Return the [x, y] coordinate for the center point of the cell that contains the specified text.  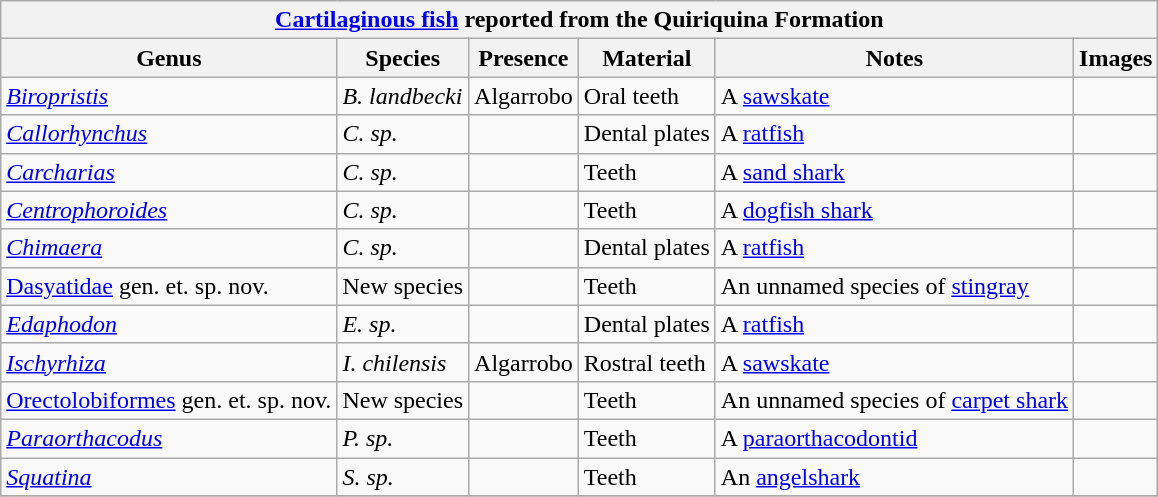
Cartilaginous fish reported from the Quiriquina Formation [580, 20]
An unnamed species of stingray [894, 286]
Presence [524, 58]
P. sp. [403, 438]
Edaphodon [169, 324]
A paraorthacodontid [894, 438]
Species [403, 58]
A dogfish shark [894, 210]
An angelshark [894, 477]
Notes [894, 58]
Squatina [169, 477]
Carcharias [169, 172]
Genus [169, 58]
Dasyatidae gen. et. sp. nov. [169, 286]
Oral teeth [646, 96]
Rostral teeth [646, 362]
Paraorthacodus [169, 438]
Centrophoroides [169, 210]
Callorhynchus [169, 134]
Ischyrhiza [169, 362]
Images [1116, 58]
Biropristis [169, 96]
Orectolobiformes gen. et. sp. nov. [169, 400]
An unnamed species of carpet shark [894, 400]
A sand shark [894, 172]
Chimaera [169, 248]
B. landbecki [403, 96]
Material [646, 58]
S. sp. [403, 477]
E. sp. [403, 324]
I. chilensis [403, 362]
